From the cell containing the given text, extract its center point as (x, y) coordinate. 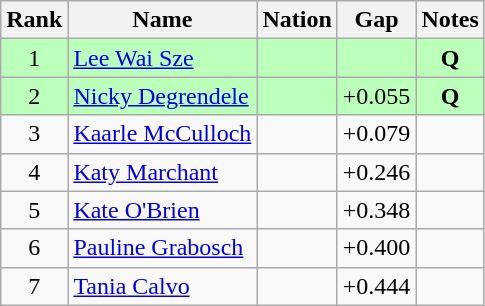
5 (34, 210)
7 (34, 286)
Rank (34, 20)
1 (34, 58)
Pauline Grabosch (162, 248)
+0.400 (376, 248)
Gap (376, 20)
+0.246 (376, 172)
Lee Wai Sze (162, 58)
+0.348 (376, 210)
Nation (297, 20)
4 (34, 172)
+0.444 (376, 286)
Katy Marchant (162, 172)
Notes (450, 20)
Nicky Degrendele (162, 96)
Kaarle McCulloch (162, 134)
Name (162, 20)
6 (34, 248)
+0.079 (376, 134)
Kate O'Brien (162, 210)
3 (34, 134)
Tania Calvo (162, 286)
2 (34, 96)
+0.055 (376, 96)
